For the text-containing cell, return its midpoint in (x, y) coordinate format. 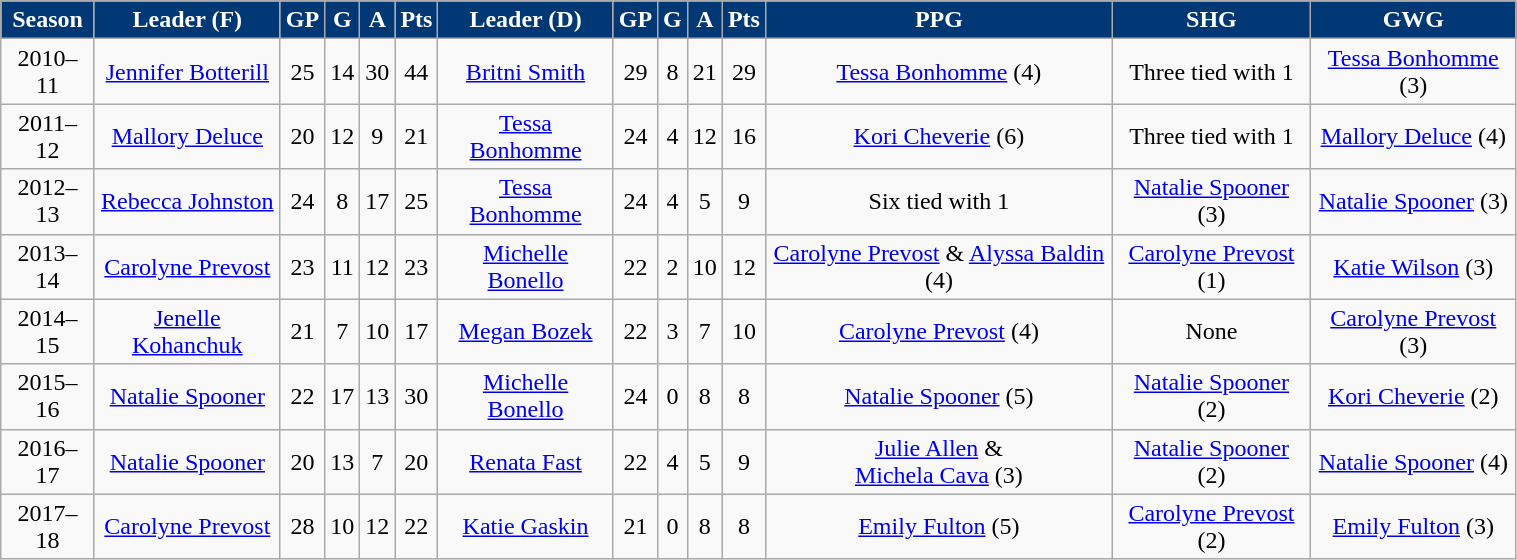
Season (48, 20)
Emily Fulton (5) (938, 526)
Tessa Bonhomme (3) (1414, 72)
SHG (1211, 20)
Carolyne Prevost (3) (1414, 332)
16 (744, 136)
Natalie Spooner (5) (938, 396)
Mallory Deluce (4) (1414, 136)
Emily Fulton (3) (1414, 526)
Carolyne Prevost (4) (938, 332)
3 (673, 332)
Katie Gaskin (526, 526)
2010–11 (48, 72)
2 (673, 266)
Mallory Deluce (187, 136)
Julie Allen &Michela Cava (3) (938, 462)
2017–18 (48, 526)
Jenelle Kohanchuk (187, 332)
2016–17 (48, 462)
PPG (938, 20)
14 (342, 72)
Megan Bozek (526, 332)
GWG (1414, 20)
Rebecca Johnston (187, 202)
2011–12 (48, 136)
2015–16 (48, 396)
44 (416, 72)
Leader (F) (187, 20)
Six tied with 1 (938, 202)
Leader (D) (526, 20)
Kori Cheverie (6) (938, 136)
2013–14 (48, 266)
28 (302, 526)
Britni Smith (526, 72)
Kori Cheverie (2) (1414, 396)
Tessa Bonhomme (4) (938, 72)
Natalie Spooner (4) (1414, 462)
None (1211, 332)
Jennifer Botterill (187, 72)
Carolyne Prevost (1) (1211, 266)
Carolyne Prevost (2) (1211, 526)
2012–13 (48, 202)
Renata Fast (526, 462)
2014–15 (48, 332)
Carolyne Prevost & Alyssa Baldin (4) (938, 266)
Katie Wilson (3) (1414, 266)
11 (342, 266)
